Detect which cell encompasses the target text, then output its [x, y] center coordinate. 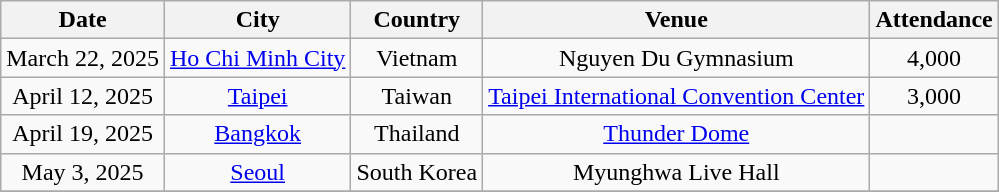
Country [417, 20]
Date [83, 20]
April 12, 2025 [83, 96]
South Korea [417, 172]
Attendance [934, 20]
Vietnam [417, 58]
Thunder Dome [676, 134]
3,000 [934, 96]
May 3, 2025 [83, 172]
March 22, 2025 [83, 58]
Ho Chi Minh City [257, 58]
April 19, 2025 [83, 134]
Nguyen Du Gymnasium [676, 58]
Venue [676, 20]
Seoul [257, 172]
Taipei [257, 96]
Myunghwa Live Hall [676, 172]
Thailand [417, 134]
4,000 [934, 58]
Taiwan [417, 96]
Taipei International Convention Center [676, 96]
City [257, 20]
Bangkok [257, 134]
